Scan for the cell matching the given text and deliver its (X, Y) coordinate at center. 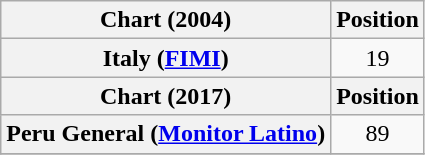
89 (378, 134)
Peru General (Monitor Latino) (166, 134)
Chart (2004) (166, 20)
19 (378, 58)
Italy (FIMI) (166, 58)
Chart (2017) (166, 96)
